Locate the cell with the specified text and output its (x, y) center coordinate. 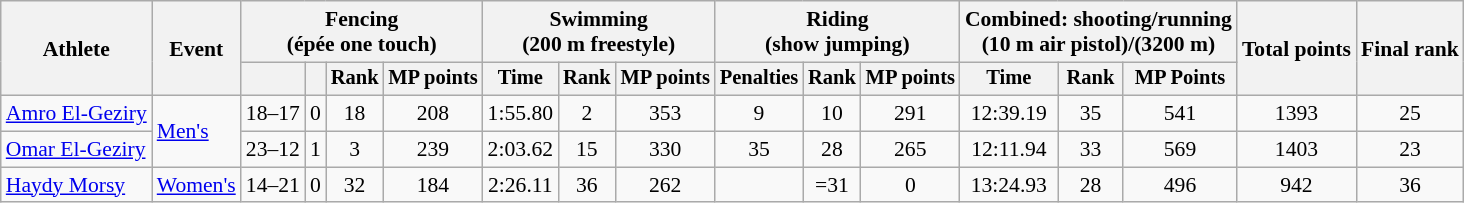
1:55.80 (520, 114)
Swimming(200 m freestyle) (599, 32)
33 (1090, 150)
208 (432, 114)
Fencing(épée one touch) (362, 32)
18–17 (273, 114)
23–12 (273, 150)
Amro El-Geziry (76, 114)
MP Points (1180, 79)
Total points (1296, 48)
184 (432, 185)
32 (355, 185)
Men's (196, 132)
Penalties (759, 79)
Final rank (1410, 48)
23 (1410, 150)
13:24.93 (1009, 185)
Omar El-Geziry (76, 150)
Combined: shooting/running(10 m air pistol)/(3200 m) (1098, 32)
10 (832, 114)
2:26.11 (520, 185)
265 (910, 150)
Haydy Morsy (76, 185)
330 (666, 150)
2 (587, 114)
1 (316, 150)
=31 (832, 185)
Riding(show jumping) (838, 32)
239 (432, 150)
3 (355, 150)
Event (196, 48)
Athlete (76, 48)
18 (355, 114)
2:03.62 (520, 150)
12:39.19 (1009, 114)
541 (1180, 114)
569 (1180, 150)
15 (587, 150)
1403 (1296, 150)
14–21 (273, 185)
Women's (196, 185)
25 (1410, 114)
353 (666, 114)
262 (666, 185)
291 (910, 114)
496 (1180, 185)
1393 (1296, 114)
12:11.94 (1009, 150)
9 (759, 114)
942 (1296, 185)
